Detect which cell encompasses the target text, then output its [x, y] center coordinate. 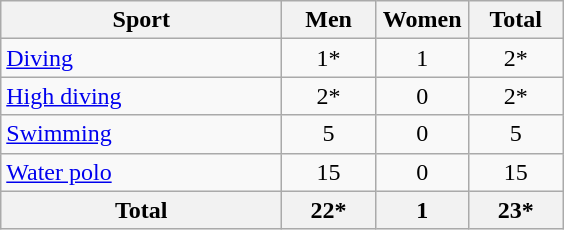
Diving [142, 58]
Men [329, 20]
23* [516, 210]
High diving [142, 96]
Water polo [142, 172]
Swimming [142, 134]
22* [329, 210]
Sport [142, 20]
1* [329, 58]
Women [422, 20]
